Find where the given text appears and provide that cell's center as (x, y) coordinate. 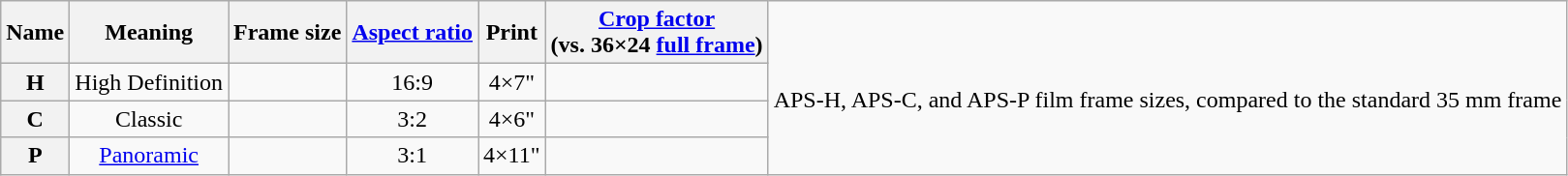
Aspect ratio (413, 33)
3:2 (413, 119)
4×6" (512, 119)
Classic (149, 119)
Meaning (149, 33)
APS-H, APS-C, and APS-P film frame sizes, compared to the standard 35 mm frame (1168, 87)
4×11" (512, 156)
4×7" (512, 82)
Print (512, 33)
P (35, 156)
High Definition (149, 82)
C (35, 119)
Crop factor(vs. 36×24 full frame) (657, 33)
Panoramic (149, 156)
16:9 (413, 82)
Name (35, 33)
3:1 (413, 156)
H (35, 82)
Frame size (288, 33)
